Pinpoint the cell where the given text exists, returning its (X, Y) midpoint coordinate. 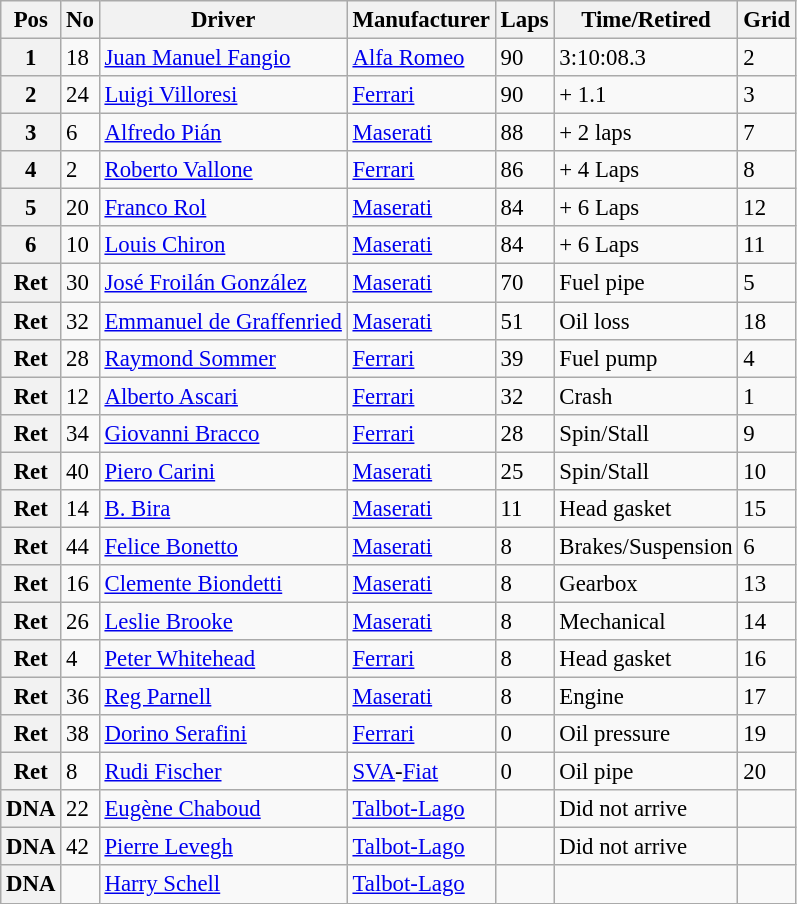
3:10:08.3 (646, 58)
Oil pipe (646, 772)
Driver (223, 20)
+ 1.1 (646, 95)
25 (524, 471)
30 (80, 283)
Harry Schell (223, 885)
+ 4 Laps (646, 170)
Mechanical (646, 621)
24 (80, 95)
SVA-Fiat (421, 772)
Juan Manuel Fangio (223, 58)
Oil pressure (646, 734)
39 (524, 358)
36 (80, 697)
Dorino Serafini (223, 734)
Rudi Fischer (223, 772)
13 (766, 584)
Time/Retired (646, 20)
Oil loss (646, 321)
44 (80, 546)
17 (766, 697)
Fuel pipe (646, 283)
38 (80, 734)
Emmanuel de Graffenried (223, 321)
Felice Bonetto (223, 546)
Giovanni Bracco (223, 433)
Crash (646, 396)
Fuel pump (646, 358)
15 (766, 509)
Franco Rol (223, 208)
Grid (766, 20)
Engine (646, 697)
José Froilán González (223, 283)
Roberto Vallone (223, 170)
70 (524, 283)
Peter Whitehead (223, 659)
34 (80, 433)
Alberto Ascari (223, 396)
Piero Carini (223, 471)
Eugène Chaboud (223, 809)
+ 2 laps (646, 133)
26 (80, 621)
Clemente Biondetti (223, 584)
Alfa Romeo (421, 58)
Alfredo Pián (223, 133)
Reg Parnell (223, 697)
86 (524, 170)
7 (766, 133)
40 (80, 471)
Gearbox (646, 584)
Raymond Sommer (223, 358)
Laps (524, 20)
Manufacturer (421, 20)
Louis Chiron (223, 245)
B. Bira (223, 509)
42 (80, 847)
51 (524, 321)
88 (524, 133)
22 (80, 809)
9 (766, 433)
Pos (31, 20)
19 (766, 734)
Leslie Brooke (223, 621)
No (80, 20)
Luigi Villoresi (223, 95)
Pierre Levegh (223, 847)
Brakes/Suspension (646, 546)
